Output the [X, Y] coordinate of the center of the cell containing the given text.  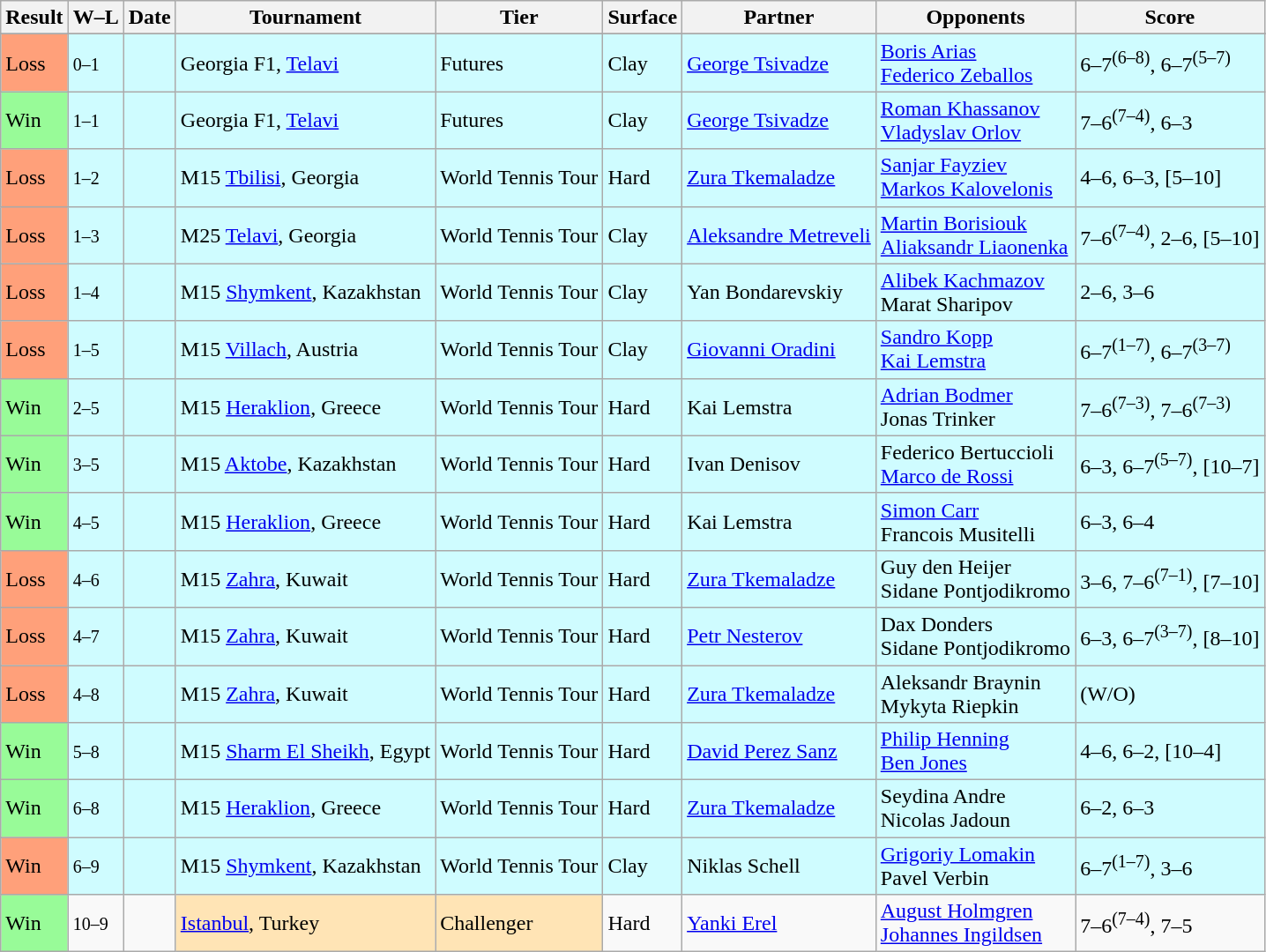
4–6, 6–3, [5–10] [1170, 178]
Roman Khassanov Vladyslav Orlov [975, 120]
4–5 [95, 522]
7–6(7–3), 7–6(7–3) [1170, 407]
Challenger [519, 924]
4–8 [95, 693]
Ivan Denisov [779, 464]
2–6, 3–6 [1170, 293]
Tournament [305, 18]
Aleksandre Metreveli [779, 234]
M15 Sharm El Sheikh, Egypt [305, 751]
Dax Donders Sidane Pontjodikromo [975, 636]
Date [150, 18]
Score [1170, 18]
M15 Aktobe, Kazakhstan [305, 464]
M15 Villach, Austria [305, 349]
1–4 [95, 293]
5–8 [95, 751]
7–6(7–4), 7–5 [1170, 924]
W–L [95, 18]
Sandro Kopp Kai Lemstra [975, 349]
Philip Henning Ben Jones [975, 751]
Aleksandr Braynin Mykyta Riepkin [975, 693]
Yan Bondarevskiy [779, 293]
6–7(6–8), 6–7(5–7) [1170, 63]
6–3, 6–7(5–7), [10–7] [1170, 464]
Alibek Kachmazov Marat Sharipov [975, 293]
1–3 [95, 234]
Martin Borisiouk Aliaksandr Liaonenka [975, 234]
Result [34, 18]
M15 Tbilisi, Georgia [305, 178]
6–3, 6–4 [1170, 522]
1–5 [95, 349]
6–2, 6–3 [1170, 809]
4–6 [95, 578]
M25 Telavi, Georgia [305, 234]
Simon Carr Francois Musitelli [975, 522]
0–1 [95, 63]
1–2 [95, 178]
Opponents [975, 18]
David Perez Sanz [779, 751]
3–6, 7–6(7–1), [7–10] [1170, 578]
Sanjar Fayziev Markos Kalovelonis [975, 178]
August Holmgren Johannes Ingildsen [975, 924]
Petr Nesterov [779, 636]
2–5 [95, 407]
4–6, 6–2, [10–4] [1170, 751]
6–3, 6–7(3–7), [8–10] [1170, 636]
Giovanni Oradini [779, 349]
3–5 [95, 464]
7–6(7–4), 2–6, [5–10] [1170, 234]
Adrian Bodmer Jonas Trinker [975, 407]
Surface [643, 18]
Tier [519, 18]
Grigoriy Lomakin Pavel Verbin [975, 866]
Federico Bertuccioli Marco de Rossi [975, 464]
6–8 [95, 809]
4–7 [95, 636]
Partner [779, 18]
Boris Arias Federico Zeballos [975, 63]
7–6(7–4), 6–3 [1170, 120]
1–1 [95, 120]
Niklas Schell [779, 866]
6–9 [95, 866]
6–7(1–7), 3–6 [1170, 866]
Yanki Erel [779, 924]
(W/O) [1170, 693]
Seydina Andre Nicolas Jadoun [975, 809]
6–7(1–7), 6–7(3–7) [1170, 349]
Istanbul, Turkey [305, 924]
Guy den Heijer Sidane Pontjodikromo [975, 578]
10–9 [95, 924]
